Detect which cell encompasses the target text, then output its (X, Y) center coordinate. 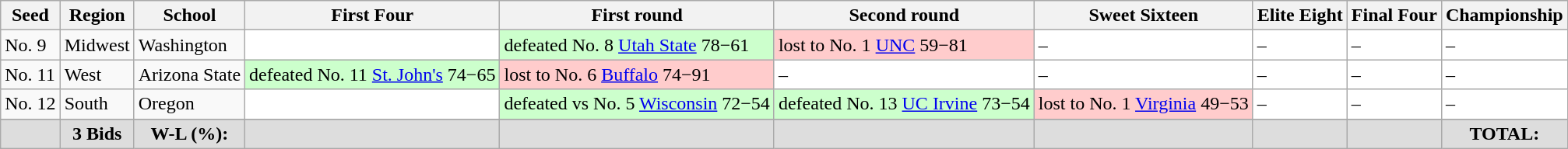
Washington (189, 45)
No. 11 (30, 74)
Elite Eight (1300, 16)
lost to No. 6 Buffalo 74−91 (637, 74)
No. 12 (30, 104)
First round (637, 16)
South (97, 104)
School (189, 16)
Sweet Sixteen (1143, 16)
Oregon (189, 104)
Final Four (1394, 16)
lost to No. 1 Virginia 49−53 (1143, 104)
Championship (1504, 16)
Region (97, 16)
defeated No. 11 St. John's 74−65 (372, 74)
defeated vs No. 5 Wisconsin 72−54 (637, 104)
No. 9 (30, 45)
TOTAL: (1504, 133)
Seed (30, 16)
3 Bids (97, 133)
defeated No. 8 Utah State 78−61 (637, 45)
West (97, 74)
Arizona State (189, 74)
First Four (372, 16)
Midwest (97, 45)
lost to No. 1 UNC 59−81 (904, 45)
Second round (904, 16)
W-L (%): (189, 133)
defeated No. 13 UC Irvine 73−54 (904, 104)
